Scan for the cell matching the given text and deliver its (x, y) coordinate at center. 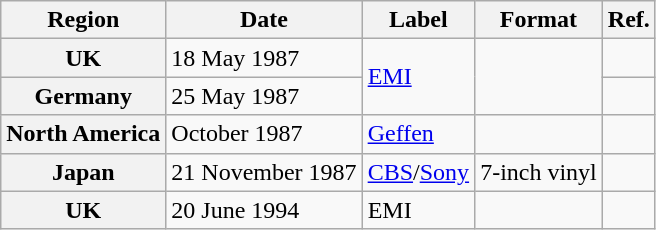
CBS/Sony (418, 172)
18 May 1987 (264, 58)
21 November 1987 (264, 172)
October 1987 (264, 134)
Region (84, 20)
Format (539, 20)
North America (84, 134)
Date (264, 20)
Ref. (628, 20)
Japan (84, 172)
Germany (84, 96)
25 May 1987 (264, 96)
Label (418, 20)
7-inch vinyl (539, 172)
Geffen (418, 134)
20 June 1994 (264, 210)
